Return (x, y) of the center of cell containing provided text 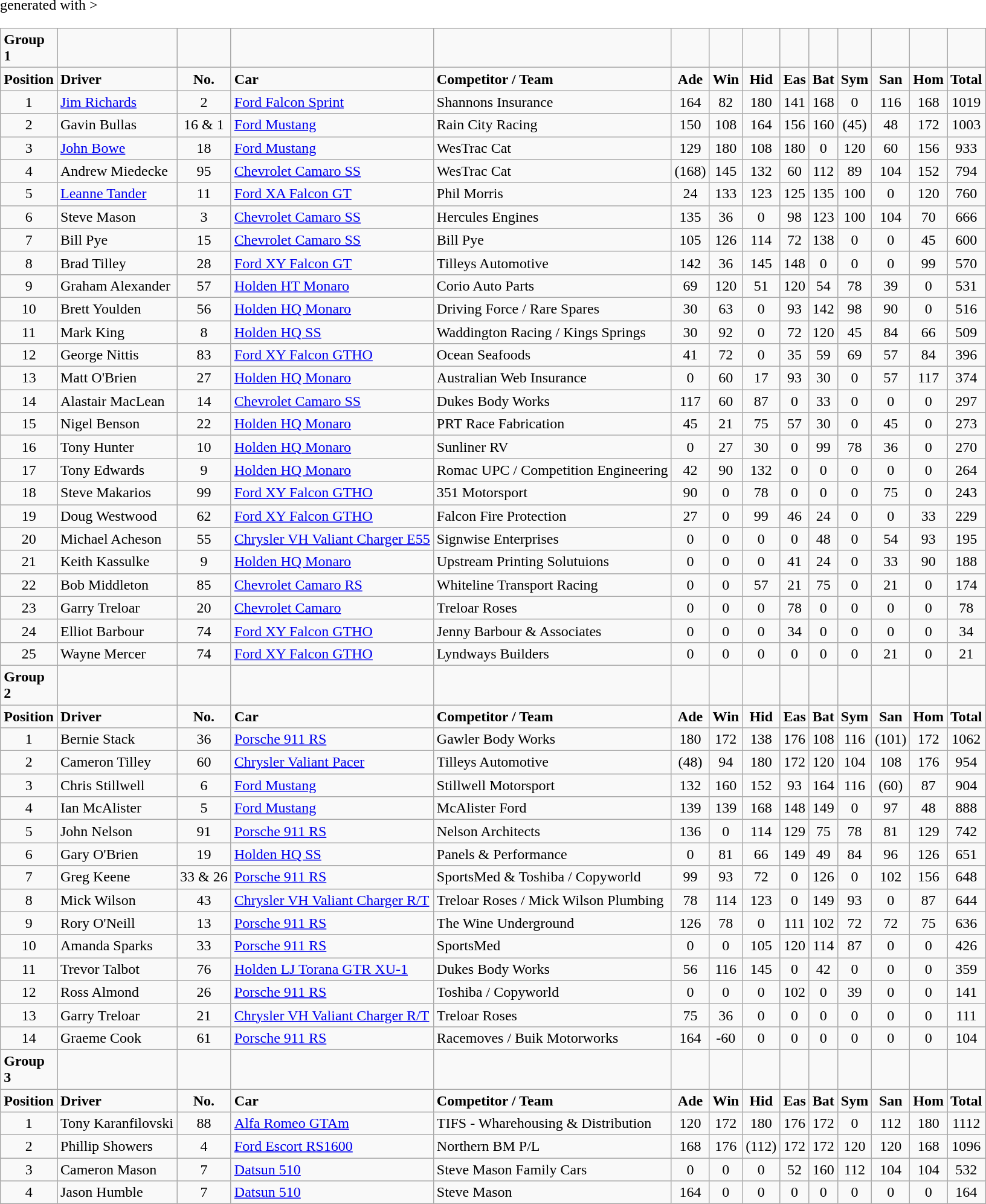
Whiteline Transport Racing (552, 585)
396 (967, 355)
Chrysler VH Valiant Charger E55 (332, 539)
Nelson Architects (552, 831)
95 (204, 171)
Tony Karanfilovski (117, 1124)
52 (794, 1170)
Phillip Showers (117, 1147)
George Nittis (117, 355)
516 (967, 309)
Stillwell Motorsport (552, 785)
Bob Middleton (117, 585)
Holden LJ Torana GTR XU-1 (332, 969)
23 (29, 608)
Phil Morris (552, 194)
644 (967, 900)
76 (204, 969)
25 (29, 654)
374 (967, 378)
666 (967, 217)
94 (726, 762)
Upstream Printing Solutuions (552, 562)
Rory O'Neill (117, 923)
Doug Westwood (117, 516)
Group 1 (29, 48)
Toshiba / Copyworld (552, 992)
136 (690, 831)
-60 (726, 1038)
62 (204, 516)
Cameron Mason (117, 1170)
243 (967, 493)
Graeme Cook (117, 1038)
888 (967, 808)
426 (967, 946)
Treloar Roses / Mick Wilson Plumbing (552, 900)
532 (967, 1170)
92 (726, 332)
51 (761, 286)
229 (967, 516)
(168) (690, 171)
273 (967, 424)
Mark King (117, 332)
933 (967, 148)
Brad Tilley (117, 263)
150 (690, 125)
Romac UPC / Competition Engineering (552, 470)
43 (204, 900)
954 (967, 762)
Ocean Seafoods (552, 355)
Ian McAlister (117, 808)
Chrysler Valiant Pacer (332, 762)
904 (967, 785)
Northern BM P/L (552, 1147)
85 (204, 585)
Nigel Benson (117, 424)
648 (967, 877)
Leanne Tander (117, 194)
Tony Edwards (117, 470)
133 (726, 194)
McAlister Ford (552, 808)
Brett Youlden (117, 309)
742 (967, 831)
188 (967, 562)
Tony Hunter (117, 447)
63 (726, 309)
1003 (967, 125)
89 (854, 171)
(101) (891, 739)
49 (823, 854)
195 (967, 539)
82 (726, 102)
Racemoves / Buik Motorworks (552, 1038)
88 (204, 1124)
Hercules Engines (552, 217)
Andrew Miedecke (117, 171)
Driving Force / Rare Spares (552, 309)
Gavin Bullas (117, 125)
1096 (967, 1147)
John Nelson (117, 831)
70 (929, 217)
Group 2 (29, 685)
Shannons Insurance (552, 102)
Ford XA Falcon GT (332, 194)
(112) (761, 1147)
Ross Almond (117, 992)
Ford XY Falcon GT (332, 263)
59 (823, 355)
570 (967, 263)
16 (29, 447)
1019 (967, 102)
270 (967, 447)
(45) (854, 125)
Amanda Sparks (117, 946)
Group 3 (29, 1069)
Matt O'Brien (117, 378)
Keith Kassulke (117, 562)
Jason Humble (117, 1193)
Wayne Mercer (117, 654)
Lyndways Builders (552, 654)
Falcon Fire Protection (552, 516)
Jim Richards (117, 102)
174 (967, 585)
Cameron Tilley (117, 762)
Mick Wilson (117, 900)
TIFS - Wharehousing & Distribution (552, 1124)
(60) (891, 785)
35 (794, 355)
Holden HT Monaro (332, 286)
651 (967, 854)
96 (891, 854)
Gary O'Brien (117, 854)
Graham Alexander (117, 286)
Australian Web Insurance (552, 378)
Ford Falcon Sprint (332, 102)
61 (204, 1038)
359 (967, 969)
(48) (690, 762)
125 (794, 194)
SportsMed (552, 946)
Rain City Racing (552, 125)
Chris Stillwell (117, 785)
1112 (967, 1124)
509 (967, 332)
Alastair MacLean (117, 401)
297 (967, 401)
Jenny Barbour & Associates (552, 631)
55 (204, 539)
PRT Race Fabrication (552, 424)
Michael Acheson (117, 539)
Corio Auto Parts (552, 286)
Waddington Racing / Kings Springs (552, 332)
Trevor Talbot (117, 969)
46 (794, 516)
Bernie Stack (117, 739)
264 (967, 470)
The Wine Underground (552, 923)
SportsMed & Toshiba / Copyworld (552, 877)
531 (967, 286)
Signwise Enterprises (552, 539)
John Bowe (117, 148)
351 Motorsport (552, 493)
26 (204, 992)
Steve Mason Family Cars (552, 1170)
Alfa Romeo GTAm (332, 1124)
83 (204, 355)
Sunliner RV (552, 447)
Ford Escort RS1600 (332, 1147)
33 & 26 (204, 877)
600 (967, 240)
Elliot Barbour (117, 631)
Steve Makarios (117, 493)
Greg Keene (117, 877)
97 (891, 808)
Gawler Body Works (552, 739)
1062 (967, 739)
636 (967, 923)
Chevrolet Camaro RS (332, 585)
28 (204, 263)
Chevrolet Camaro (332, 608)
794 (967, 171)
Panels & Performance (552, 854)
760 (967, 194)
16 & 1 (204, 125)
91 (204, 831)
